Pinpoint the cell where the given text exists, returning its (X, Y) midpoint coordinate. 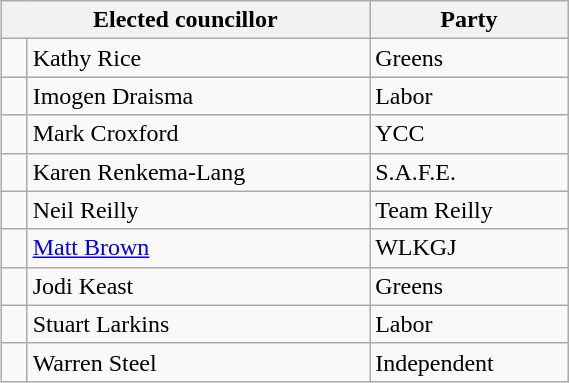
Party (470, 20)
Matt Brown (198, 248)
Jodi Keast (198, 286)
Neil Reilly (198, 210)
WLKGJ (470, 248)
Elected councillor (186, 20)
Kathy Rice (198, 58)
Stuart Larkins (198, 324)
Mark Croxford (198, 134)
YCC (470, 134)
S.A.F.E. (470, 172)
Team Reilly (470, 210)
Warren Steel (198, 362)
Independent (470, 362)
Karen Renkema-Lang (198, 172)
Imogen Draisma (198, 96)
